From the cell containing the given text, extract its center point as (X, Y) coordinate. 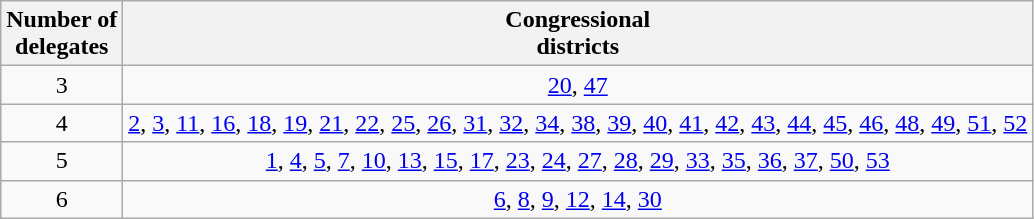
6, 8, 9, 12, 14, 30 (578, 199)
5 (62, 161)
2, 3, 11, 16, 18, 19, 21, 22, 25, 26, 31, 32, 34, 38, 39, 40, 41, 42, 43, 44, 45, 46, 48, 49, 51, 52 (578, 123)
4 (62, 123)
1, 4, 5, 7, 10, 13, 15, 17, 23, 24, 27, 28, 29, 33, 35, 36, 37, 50, 53 (578, 161)
Congressionaldistricts (578, 34)
20, 47 (578, 85)
Number of delegates (62, 34)
3 (62, 85)
6 (62, 199)
